Find where the given text appears and provide that cell's center as [X, Y] coordinate. 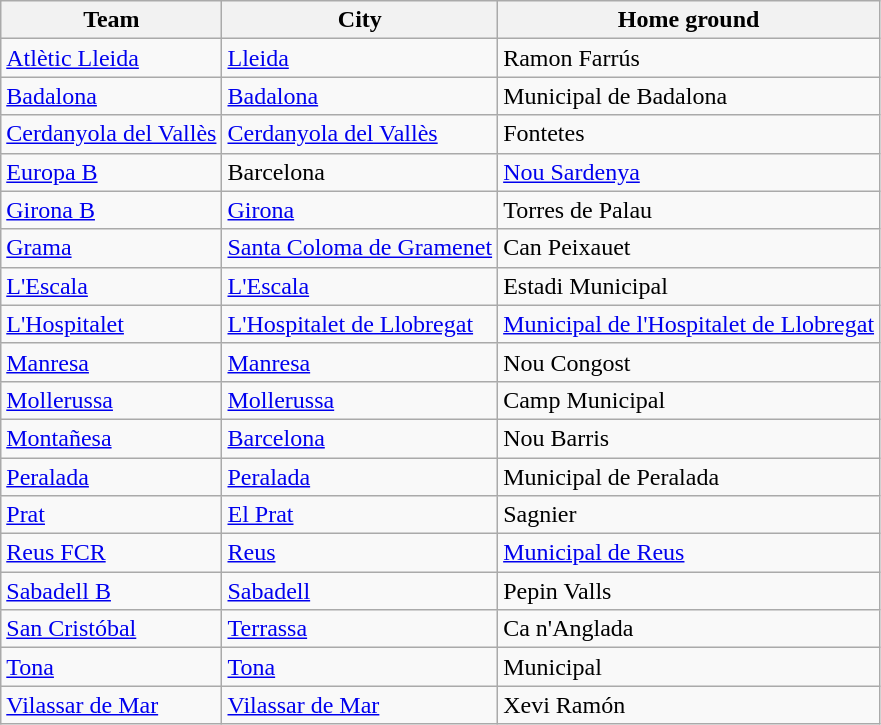
Prat [112, 515]
El Prat [360, 515]
Estadi Municipal [689, 286]
Team [112, 20]
Home ground [689, 20]
Municipal de l'Hospitalet de Llobregat [689, 324]
Sabadell B [112, 591]
Torres de Palau [689, 210]
Xevi Ramón [689, 705]
Europa B [112, 172]
Montañesa [112, 438]
Municipal de Badalona [689, 96]
Pepin Valls [689, 591]
Camp Municipal [689, 400]
Girona B [112, 210]
Sabadell [360, 591]
Grama [112, 248]
San Cristóbal [112, 629]
L'Hospitalet [112, 324]
Lleida [360, 58]
City [360, 20]
Girona [360, 210]
Municipal de Reus [689, 553]
Sagnier [689, 515]
Nou Barris [689, 438]
Fontetes [689, 134]
Santa Coloma de Gramenet [360, 248]
Reus [360, 553]
Nou Congost [689, 362]
Terrassa [360, 629]
Can Peixauet [689, 248]
Ramon Farrús [689, 58]
Municipal de Peralada [689, 477]
Nou Sardenya [689, 172]
Municipal [689, 667]
L'Hospitalet de Llobregat [360, 324]
Ca n'Anglada [689, 629]
Reus FCR [112, 553]
Atlètic Lleida [112, 58]
